For the text-containing cell, return its midpoint in [X, Y] coordinate format. 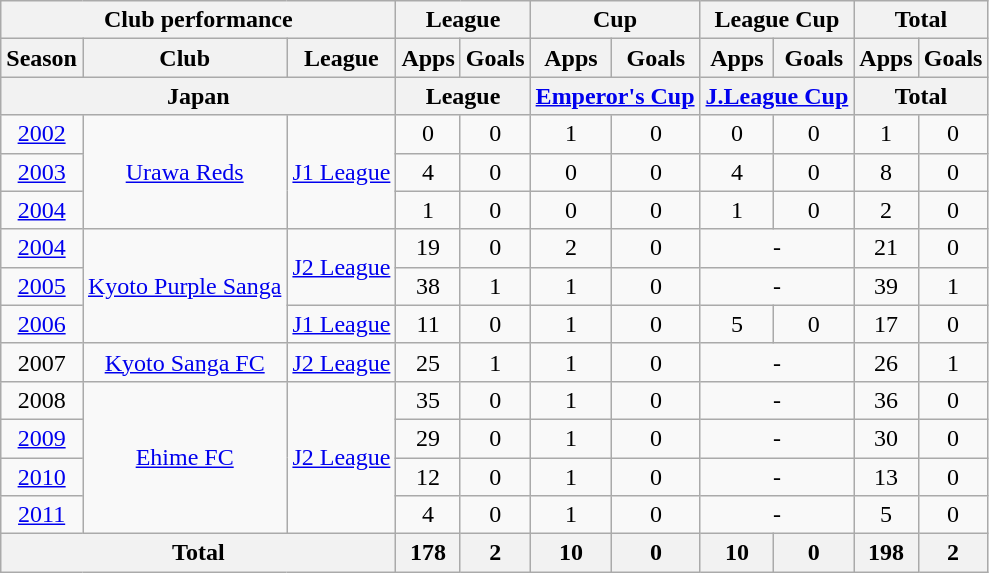
Japan [198, 96]
11 [428, 324]
Club performance [198, 20]
Season [42, 58]
Ehime FC [184, 457]
178 [428, 553]
2010 [42, 477]
Club [184, 58]
2009 [42, 438]
2006 [42, 324]
36 [886, 400]
17 [886, 324]
30 [886, 438]
29 [428, 438]
13 [886, 477]
8 [886, 172]
2008 [42, 400]
38 [428, 286]
19 [428, 248]
35 [428, 400]
Kyoto Sanga FC [184, 362]
2011 [42, 515]
26 [886, 362]
39 [886, 286]
21 [886, 248]
J.League Cup [777, 96]
Kyoto Purple Sanga [184, 286]
2002 [42, 134]
2003 [42, 172]
League Cup [777, 20]
25 [428, 362]
2007 [42, 362]
Cup [615, 20]
12 [428, 477]
2005 [42, 286]
Emperor's Cup [615, 96]
Urawa Reds [184, 172]
198 [886, 553]
